Locate the cell with the specified text and output its (X, Y) center coordinate. 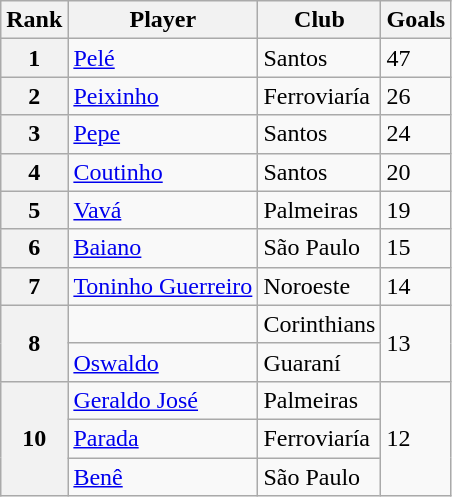
Toninho Guerreiro (163, 286)
Parada (163, 438)
1 (34, 58)
15 (416, 248)
Peixinho (163, 96)
Guaraní (320, 362)
Baiano (163, 248)
Benê (163, 477)
14 (416, 286)
Club (320, 20)
3 (34, 134)
19 (416, 210)
5 (34, 210)
6 (34, 248)
Pepe (163, 134)
Coutinho (163, 172)
7 (34, 286)
12 (416, 438)
13 (416, 343)
8 (34, 343)
Player (163, 20)
4 (34, 172)
26 (416, 96)
Goals (416, 20)
Noroeste (320, 286)
20 (416, 172)
Corinthians (320, 324)
24 (416, 134)
Vavá (163, 210)
Geraldo José (163, 400)
2 (34, 96)
Pelé (163, 58)
10 (34, 438)
47 (416, 58)
Rank (34, 20)
Oswaldo (163, 362)
